Find where the given text appears and provide that cell's center as (x, y) coordinate. 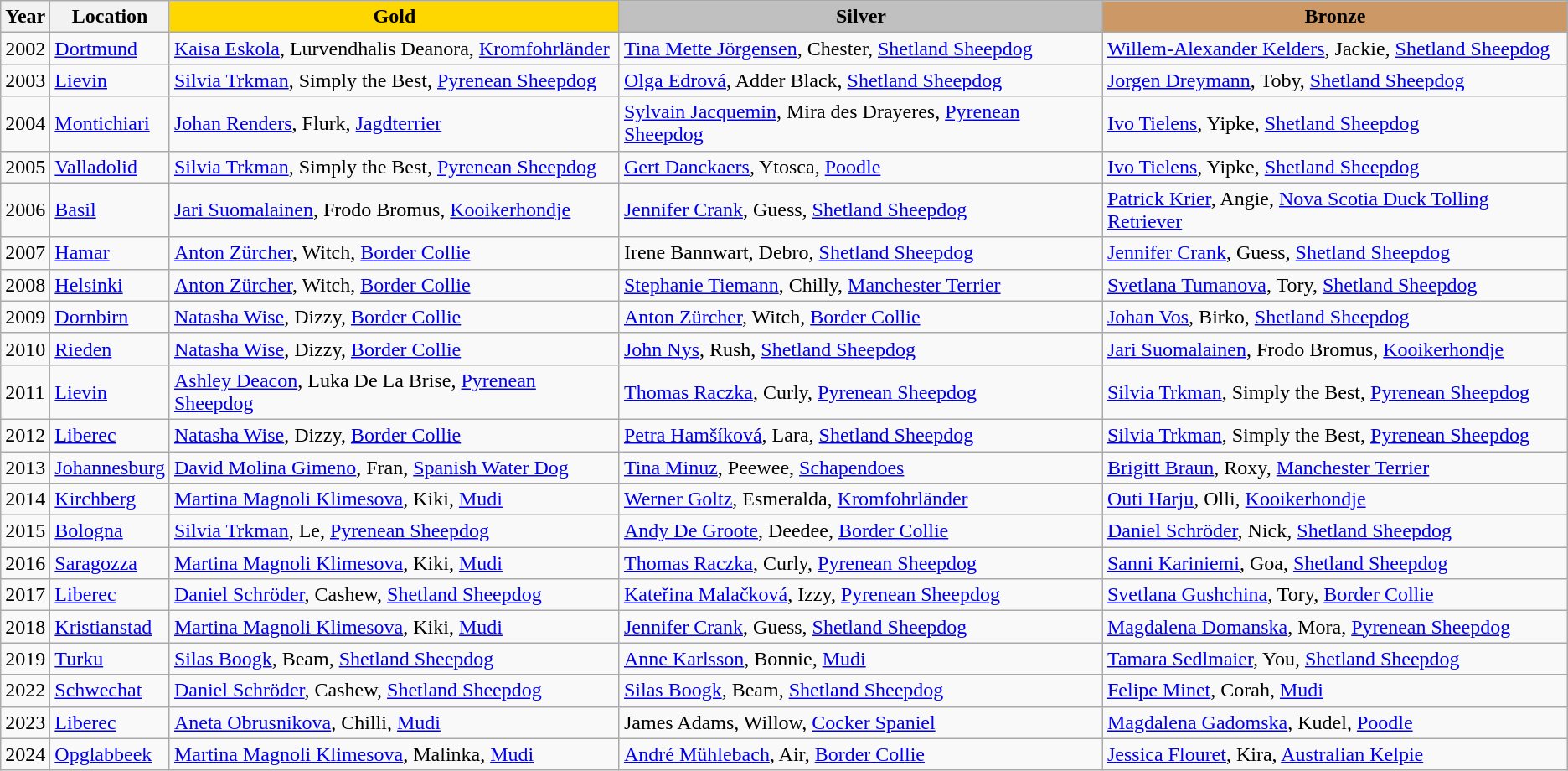
Silvia Trkman, Le, Pyrenean Sheepdog (394, 531)
Location (111, 17)
Magdalena Domanska, Mora, Pyrenean Sheepdog (1335, 627)
Dortmund (111, 49)
2024 (25, 754)
André Mühlebach, Air, Border Collie (861, 754)
Basil (111, 210)
2016 (25, 563)
Patrick Krier, Angie, Nova Scotia Duck Tolling Retriever (1335, 210)
Kateřina Malačková, Izzy, Pyrenean Sheepdog (861, 595)
Gert Danckaers, Ytosca, Poodle (861, 167)
Johan Renders, Flurk, Jagdterrier (394, 124)
Turku (111, 659)
Willem-Alexander Kelders, Jackie, Shetland Sheepdog (1335, 49)
Silver (861, 17)
Kirchberg (111, 499)
2006 (25, 210)
Anne Karlsson, Bonnie, Mudi (861, 659)
2019 (25, 659)
Dornbirn (111, 317)
2004 (25, 124)
Andy De Groote, Deedee, Border Collie (861, 531)
Helsinki (111, 285)
2005 (25, 167)
2022 (25, 691)
Opglabbeek (111, 754)
Outi Harju, Olli, Kooikerhondje (1335, 499)
Jorgen Dreymann, Toby, Shetland Sheepdog (1335, 80)
Montichiari (111, 124)
2010 (25, 349)
Magdalena Gadomska, Kudel, Poodle (1335, 722)
2007 (25, 253)
Rieden (111, 349)
Martina Magnoli Klimesova, Malinka, Mudi (394, 754)
Bronze (1335, 17)
2003 (25, 80)
Svetlana Tumanova, Tory, Shetland Sheepdog (1335, 285)
Johannesburg (111, 467)
Olga Edrová, Adder Black, Shetland Sheepdog (861, 80)
Kristianstad (111, 627)
Sylvain Jacquemin, Mira des Drayeres, Pyrenean Sheepdog (861, 124)
Gold (394, 17)
David Molina Gimeno, Fran, Spanish Water Dog (394, 467)
Ashley Deacon, Luka De La Brise, Pyrenean Sheepdog (394, 392)
Year (25, 17)
2002 (25, 49)
Svetlana Gushchina, Tory, Border Collie (1335, 595)
Aneta Obrusnikova, Chilli, Mudi (394, 722)
Tina Minuz, Peewee, Schapendoes (861, 467)
Saragozza (111, 563)
John Nys, Rush, Shetland Sheepdog (861, 349)
Stephanie Tiemann, Chilly, Manchester Terrier (861, 285)
Irene Bannwart, Debro, Shetland Sheepdog (861, 253)
Daniel Schröder, Nick, Shetland Sheepdog (1335, 531)
Sanni Kariniemi, Goa, Shetland Sheepdog (1335, 563)
Johan Vos, Birko, Shetland Sheepdog (1335, 317)
2008 (25, 285)
Werner Goltz, Esmeralda, Kromfohrländer (861, 499)
2014 (25, 499)
2023 (25, 722)
2018 (25, 627)
2009 (25, 317)
Tamara Sedlmaier, You, Shetland Sheepdog (1335, 659)
Felipe Minet, Corah, Mudi (1335, 691)
2017 (25, 595)
Bologna (111, 531)
Tina Mette Jörgensen, Chester, Shetland Sheepdog (861, 49)
Jessica Flouret, Kira, Australian Kelpie (1335, 754)
Brigitt Braun, Roxy, Manchester Terrier (1335, 467)
Kaisa Eskola, Lurvendhalis Deanora, Kromfohrländer (394, 49)
Schwechat (111, 691)
2011 (25, 392)
2012 (25, 435)
Petra Hamšíková, Lara, Shetland Sheepdog (861, 435)
Hamar (111, 253)
Valladolid (111, 167)
James Adams, Willow, Cocker Spaniel (861, 722)
2013 (25, 467)
2015 (25, 531)
